Locate the cell with the specified text and output its [x, y] center coordinate. 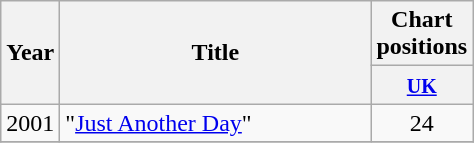
24 [422, 123]
UK [422, 85]
Chart positions [422, 34]
Year [30, 52]
"Just Another Day" [216, 123]
2001 [30, 123]
Title [216, 52]
